Extract the (x, y) coordinate from the center of the cell holding the provided text.  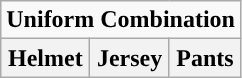
Pants (204, 58)
Uniform Combination (121, 20)
Helmet (46, 58)
Jersey (130, 58)
